Extract the (X, Y) coordinate from the center of the cell holding the provided text.  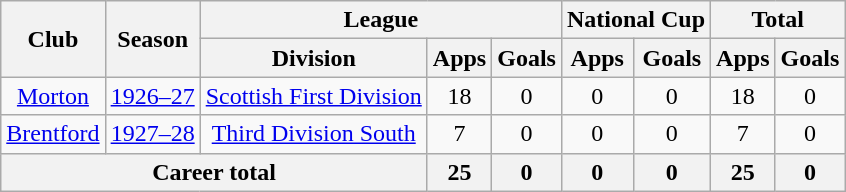
Season (152, 39)
Morton (53, 96)
Club (53, 39)
Brentford (53, 134)
Third Division South (314, 134)
1926–27 (152, 96)
Division (314, 58)
Scottish First Division (314, 96)
1927–28 (152, 134)
Total (778, 20)
League (380, 20)
National Cup (636, 20)
Career total (214, 172)
